Identify which cell holds the provided text, then report its [X, Y] central coordinate. 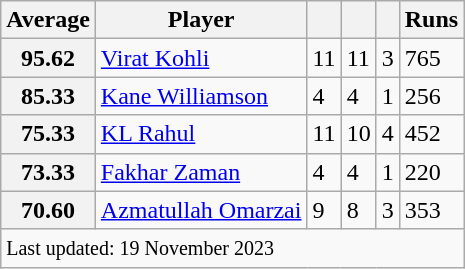
Runs [431, 20]
Fakhar Zaman [201, 172]
220 [431, 172]
85.33 [48, 96]
Virat Kohli [201, 58]
256 [431, 96]
8 [358, 210]
10 [358, 134]
73.33 [48, 172]
353 [431, 210]
9 [324, 210]
Average [48, 20]
70.60 [48, 210]
Kane Williamson [201, 96]
95.62 [48, 58]
Player [201, 20]
75.33 [48, 134]
Last updated: 19 November 2023 [232, 248]
Azmatullah Omarzai [201, 210]
KL Rahul [201, 134]
452 [431, 134]
765 [431, 58]
